Locate the cell with the specified text and output its [X, Y] center coordinate. 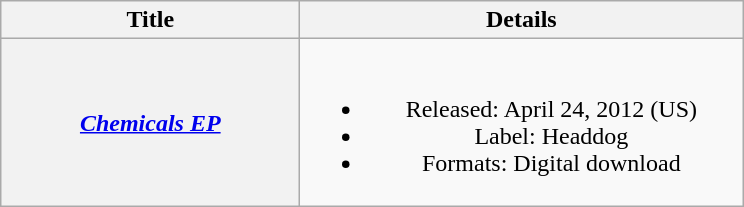
Chemicals EP [150, 122]
Details [522, 20]
Released: April 24, 2012 (US)Label: HeaddogFormats: Digital download [522, 122]
Title [150, 20]
